Detect which cell encompasses the target text, then output its (X, Y) center coordinate. 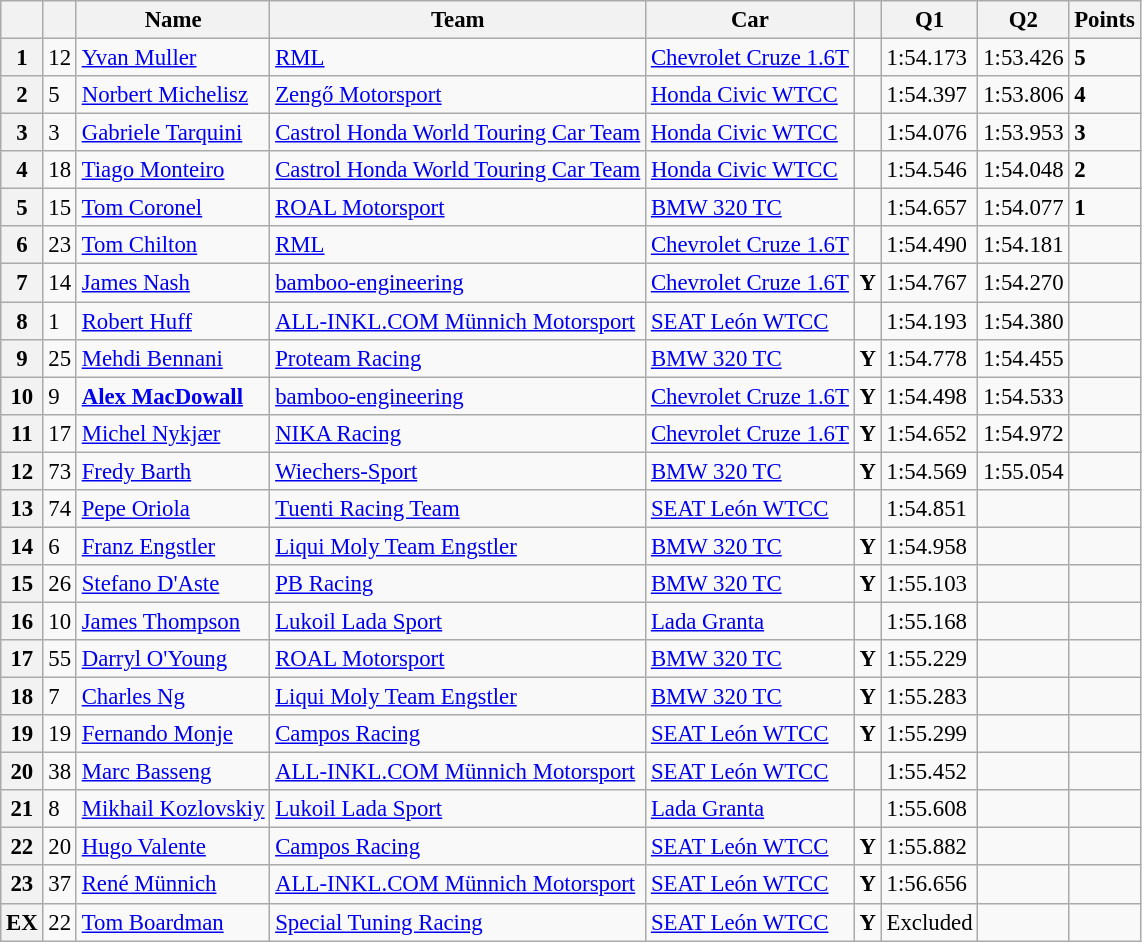
NIKA Racing (458, 433)
Zengő Motorsport (458, 95)
Michel Nykjær (172, 433)
James Nash (172, 283)
1:54.397 (930, 95)
1:53.806 (1024, 95)
1:54.569 (930, 471)
1:55.054 (1024, 471)
1:54.077 (1024, 208)
1:54.181 (1024, 245)
Tuenti Racing Team (458, 509)
Wiechers-Sport (458, 471)
1:54.778 (930, 358)
Tom Chilton (172, 245)
1:54.767 (930, 283)
1:54.270 (1024, 283)
Tom Boardman (172, 922)
Q2 (1024, 20)
Car (750, 20)
1:54.455 (1024, 358)
Hugo Valente (172, 847)
38 (60, 772)
Mikhail Kozlovskiy (172, 809)
1:54.048 (1024, 170)
James Thompson (172, 621)
Marc Basseng (172, 772)
1:55.452 (930, 772)
13 (22, 509)
Pepe Oriola (172, 509)
1:54.490 (930, 245)
Tom Coronel (172, 208)
Proteam Racing (458, 358)
Gabriele Tarquini (172, 133)
Charles Ng (172, 697)
1:54.076 (930, 133)
Q1 (930, 20)
Tiago Monteiro (172, 170)
1:54.546 (930, 170)
1:54.958 (930, 546)
Alex MacDowall (172, 396)
37 (60, 885)
Team (458, 20)
1:55.168 (930, 621)
Robert Huff (172, 321)
1:54.533 (1024, 396)
1:54.851 (930, 509)
1:54.498 (930, 396)
Points (1104, 20)
1:55.608 (930, 809)
Mehdi Bennani (172, 358)
1:54.972 (1024, 433)
74 (60, 509)
Yvan Muller (172, 58)
Excluded (930, 922)
11 (22, 433)
Name (172, 20)
Special Tuning Racing (458, 922)
1:55.882 (930, 847)
PB Racing (458, 584)
Stefano D'Aste (172, 584)
21 (22, 809)
Fernando Monje (172, 734)
1:54.193 (930, 321)
1:55.283 (930, 697)
25 (60, 358)
1:54.173 (930, 58)
1:53.426 (1024, 58)
EX (22, 922)
René Münnich (172, 885)
73 (60, 471)
55 (60, 659)
16 (22, 621)
1:55.229 (930, 659)
Fredy Barth (172, 471)
1:54.657 (930, 208)
1:54.652 (930, 433)
1:56.656 (930, 885)
Franz Engstler (172, 546)
26 (60, 584)
1:55.103 (930, 584)
1:53.953 (1024, 133)
1:55.299 (930, 734)
1:54.380 (1024, 321)
Norbert Michelisz (172, 95)
Darryl O'Young (172, 659)
